Return the [X, Y] coordinate for the center point of the cell that contains the specified text.  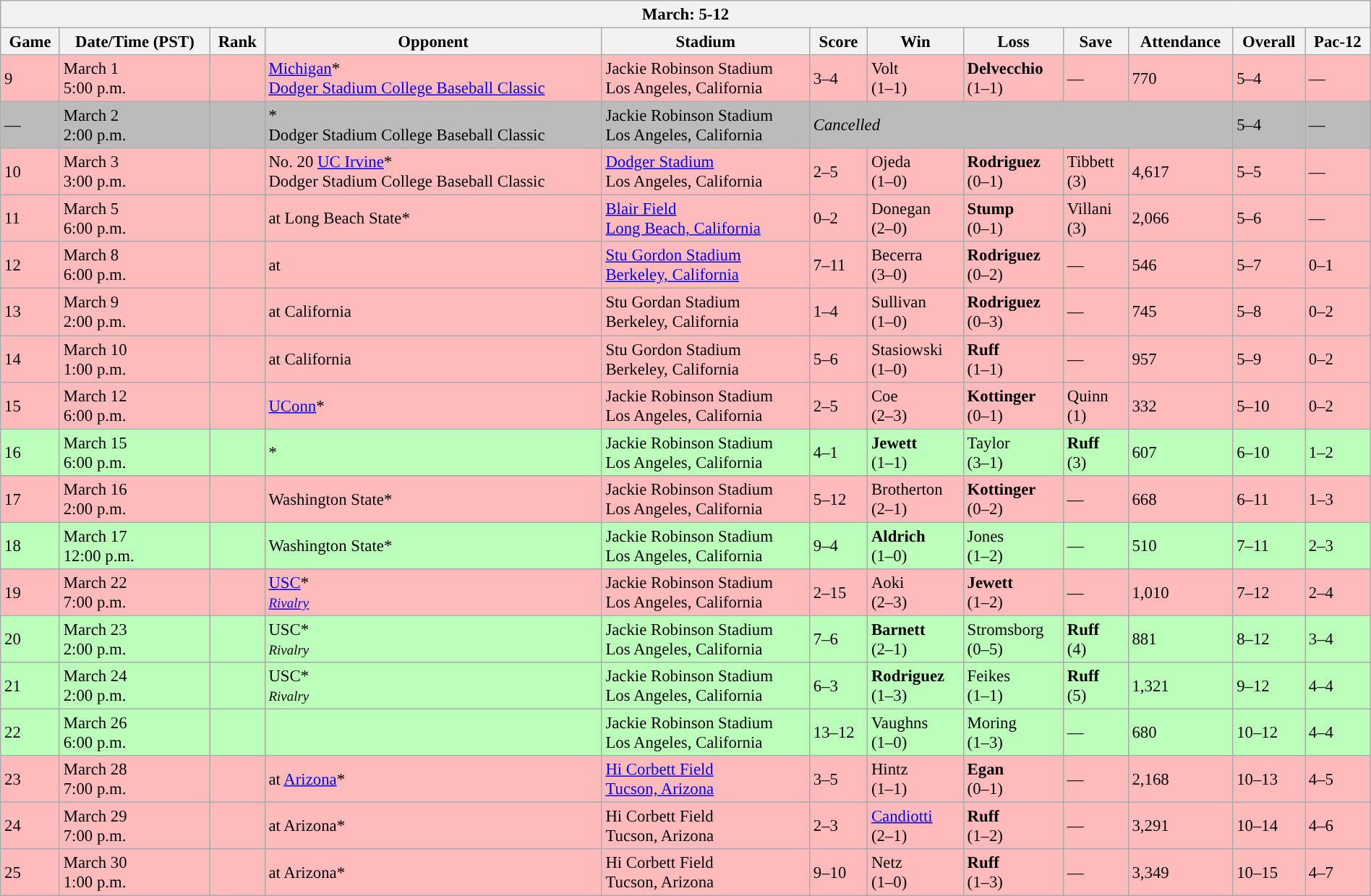
March 232:00 p.m. [134, 639]
6–10 [1269, 453]
Ruff(1–3) [1013, 872]
13–12 [838, 732]
March 101:00 p.m. [134, 359]
Blair FieldLong Beach, California [706, 218]
UConn* [433, 405]
17 [30, 499]
9–4 [838, 545]
4–6 [1338, 826]
Aoki(2–3) [915, 592]
6–3 [838, 686]
Opponent [433, 41]
Kottinger(0–2) [1013, 499]
Win [915, 41]
March 297:00 p.m. [134, 826]
607 [1180, 453]
March 227:00 p.m. [134, 592]
Ojeda (1–0) [915, 172]
5–10 [1269, 405]
Stromsborg(0–5) [1013, 639]
at [433, 265]
745 [1180, 312]
4–1 [838, 453]
881 [1180, 639]
5–9 [1269, 359]
Rodriguez(1–3) [915, 686]
5–8 [1269, 312]
Ruff(3) [1095, 453]
9–10 [838, 872]
2,168 [1180, 780]
10–14 [1269, 826]
2–4 [1338, 592]
16 [30, 453]
March 266:00 p.m. [134, 732]
at Long Beach State* [433, 218]
Rodriguez(0–3) [1013, 312]
0–1 [1338, 265]
1–2 [1338, 453]
Michigan*Dodger Stadium College Baseball Classic [433, 78]
March 126:00 p.m. [134, 405]
546 [1180, 265]
Vaughns(1–0) [915, 732]
10–12 [1269, 732]
4–5 [1338, 780]
Ruff(1–1) [1013, 359]
9 [30, 78]
Loss [1013, 41]
March 33:00 p.m. [134, 172]
March 56:00 p.m. [134, 218]
Ruff(5) [1095, 686]
25 [30, 872]
Pac-12 [1338, 41]
Sullivan(1–0) [915, 312]
Game [30, 41]
Brotherton(2–1) [915, 499]
Delvecchio(1–1) [1013, 78]
No. 20 UC Irvine*Dodger Stadium College Baseball Classic [433, 172]
13 [30, 312]
Rank [237, 41]
March 287:00 p.m. [134, 780]
*Dodger Stadium College Baseball Classic [433, 126]
668 [1180, 499]
10–15 [1269, 872]
March 92:00 p.m. [134, 312]
March 22:00 p.m. [134, 126]
5–7 [1269, 265]
Stadium [706, 41]
Stu Gordan StadiumBerkeley, California [706, 312]
12 [30, 265]
March: 5-12 [685, 14]
Netz(1–0) [915, 872]
Donegan(2–0) [915, 218]
1–4 [838, 312]
4–7 [1338, 872]
March 15:00 p.m. [134, 78]
Barnett(2–1) [915, 639]
* [433, 453]
21 [30, 686]
Quinn(1) [1095, 405]
Becerra(3–0) [915, 265]
Save [1095, 41]
15 [30, 405]
Jewett(1–2) [1013, 592]
6–11 [1269, 499]
March 156:00 p.m. [134, 453]
Hintz(1–1) [915, 780]
Cancelled [1021, 126]
770 [1180, 78]
Kottinger(0–1) [1013, 405]
Taylor(3–1) [1013, 453]
Tibbett(3) [1095, 172]
Score [838, 41]
March 162:00 p.m. [134, 499]
5–5 [1269, 172]
24 [30, 826]
Ruff(1–2) [1013, 826]
5–12 [838, 499]
22 [30, 732]
7–12 [1269, 592]
10 [30, 172]
Ruff(4) [1095, 639]
Date/Time (PST) [134, 41]
March 86:00 p.m. [134, 265]
14 [30, 359]
8–12 [1269, 639]
Coe(2–3) [915, 405]
2–15 [838, 592]
Moring (1–3) [1013, 732]
10–13 [1269, 780]
4,617 [1180, 172]
Villani(3) [1095, 218]
March 242:00 p.m. [134, 686]
332 [1180, 405]
Candiotti(2–1) [915, 826]
Feikes(1–1) [1013, 686]
510 [1180, 545]
3,349 [1180, 872]
2,066 [1180, 218]
20 [30, 639]
1,321 [1180, 686]
Rodriguez(0–2) [1013, 265]
680 [1180, 732]
March 301:00 p.m. [134, 872]
Stasiowski(1–0) [915, 359]
March 1712:00 p.m. [134, 545]
Volt(1–1) [915, 78]
19 [30, 592]
Attendance [1180, 41]
9–12 [1269, 686]
23 [30, 780]
3,291 [1180, 826]
11 [30, 218]
Egan (0–1) [1013, 780]
7–6 [838, 639]
Rodriguez (0–1) [1013, 172]
Stump(0–1) [1013, 218]
18 [30, 545]
Jones(1–2) [1013, 545]
1–3 [1338, 499]
3–5 [838, 780]
Aldrich(1–0) [915, 545]
957 [1180, 359]
Jewett(1–1) [915, 453]
Overall [1269, 41]
1,010 [1180, 592]
Dodger StadiumLos Angeles, California [706, 172]
